Return (x, y) of the center of cell containing provided text 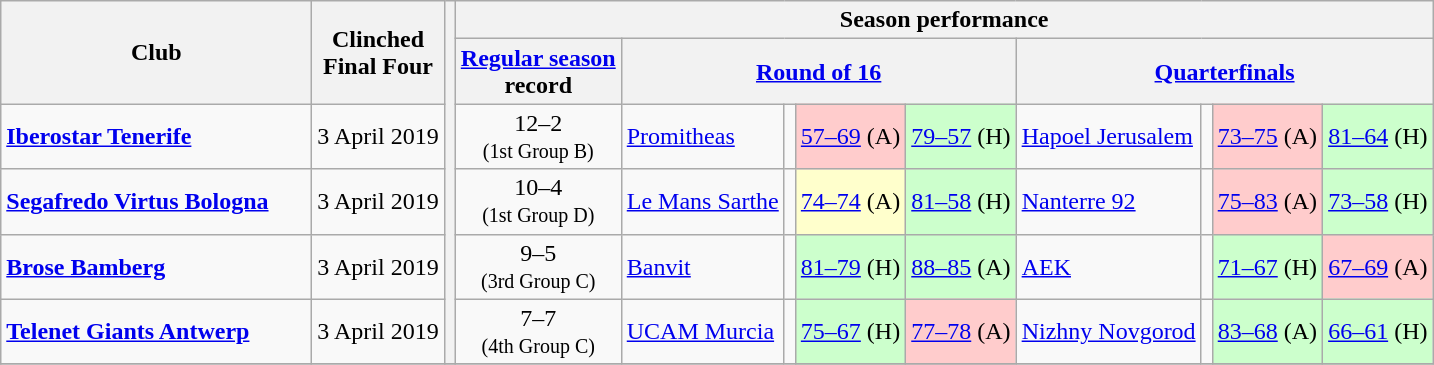
10–4(1st Group D) (538, 202)
Banvit (702, 266)
Le Mans Sarthe (702, 202)
AEK (1108, 266)
Nizhny Novgorod (1108, 332)
57–69 (A) (850, 136)
83–68 (A) (1267, 332)
12–2(1st Group B) (538, 136)
74–74 (A) (850, 202)
73–58 (H) (1378, 202)
9–5(3rd Group C) (538, 266)
Brose Bamberg (156, 266)
77–78 (A) (961, 332)
Segafredo Virtus Bologna (156, 202)
Round of 16 (818, 72)
Nanterre 92 (1108, 202)
Hapoel Jerusalem (1108, 136)
UCAM Murcia (702, 332)
67–69 (A) (1378, 266)
66–61 (H) (1378, 332)
81–58 (H) (961, 202)
73–75 (A) (1267, 136)
Telenet Giants Antwerp (156, 332)
7–7(4th Group C) (538, 332)
79–57 (H) (961, 136)
71–67 (H) (1267, 266)
Quarterfinals (1224, 72)
81–64 (H) (1378, 136)
Season performance (944, 20)
Promitheas (702, 136)
81–79 (H) (850, 266)
Clinched Final Four (378, 52)
Iberostar Tenerife (156, 136)
Regular seasonrecord (538, 72)
Club (156, 52)
75–67 (H) (850, 332)
75–83 (A) (1267, 202)
88–85 (A) (961, 266)
